For the text-containing cell, return its midpoint in (x, y) coordinate format. 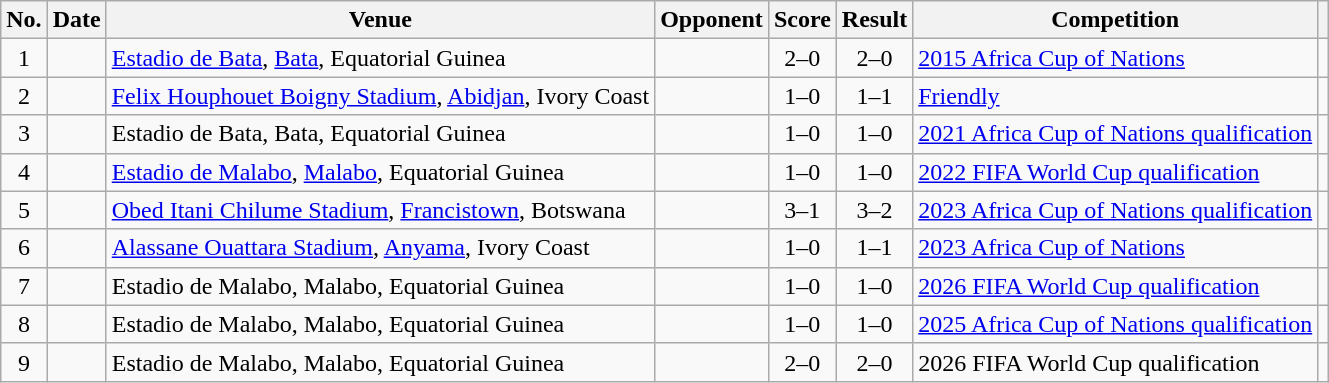
2023 Africa Cup of Nations qualification (1116, 210)
5 (24, 210)
3–1 (802, 210)
Opponent (712, 20)
2021 Africa Cup of Nations qualification (1116, 134)
8 (24, 324)
4 (24, 172)
No. (24, 20)
Result (874, 20)
Venue (380, 20)
Competition (1116, 20)
6 (24, 248)
Felix Houphouet Boigny Stadium, Abidjan, Ivory Coast (380, 96)
Alassane Ouattara Stadium, Anyama, Ivory Coast (380, 248)
9 (24, 362)
Obed Itani Chilume Stadium, Francistown, Botswana (380, 210)
2 (24, 96)
7 (24, 286)
Friendly (1116, 96)
2023 Africa Cup of Nations (1116, 248)
2015 Africa Cup of Nations (1116, 58)
Score (802, 20)
2025 Africa Cup of Nations qualification (1116, 324)
3–2 (874, 210)
1 (24, 58)
2022 FIFA World Cup qualification (1116, 172)
Date (76, 20)
3 (24, 134)
